Pinpoint the cell where the given text exists, returning its [X, Y] midpoint coordinate. 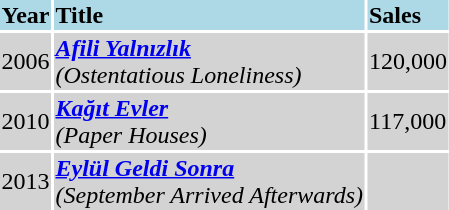
Sales [408, 15]
Kağıt Evler (Paper Houses) [210, 122]
Year [26, 15]
2013 [26, 182]
120,000 [408, 62]
Eylül Geldi Sonra (September Arrived Afterwards) [210, 182]
Afili Yalnızlık(Ostentatious Loneliness) [210, 62]
Title [210, 15]
2010 [26, 122]
2006 [26, 62]
117,000 [408, 122]
